Search for the cell housing the specified text and yield its [X, Y] center coordinate. 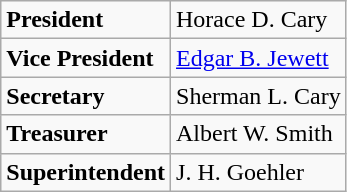
Edgar B. Jewett [259, 58]
Albert W. Smith [259, 134]
J. H. Goehler [259, 172]
Superintendent [86, 172]
Sherman L. Cary [259, 96]
Vice President [86, 58]
Horace D. Cary [259, 20]
Secretary [86, 96]
Treasurer [86, 134]
President [86, 20]
